Extract the [X, Y] coordinate from the center of the cell holding the provided text.  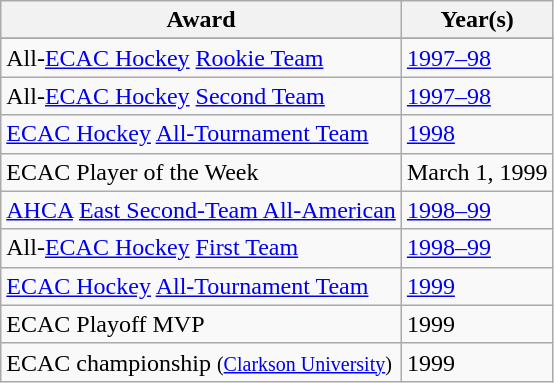
All-ECAC Hockey Second Team [202, 96]
All-ECAC Hockey First Team [202, 248]
Award [202, 20]
1998 [477, 134]
ECAC Player of the Week [202, 172]
ECAC Playoff MVP [202, 324]
All-ECAC Hockey Rookie Team [202, 58]
Year(s) [477, 20]
AHCA East Second-Team All-American [202, 210]
March 1, 1999 [477, 172]
ECAC championship (Clarkson University) [202, 362]
